Find where the given text appears and provide that cell's center as [X, Y] coordinate. 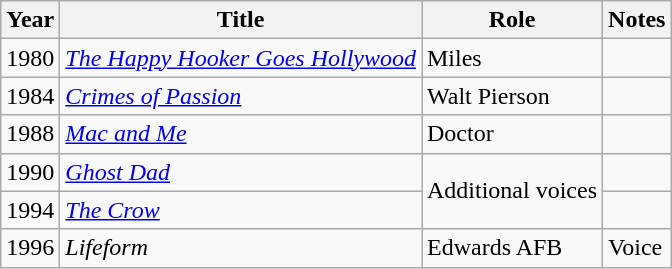
Edwards AFB [512, 248]
Voice [637, 248]
Title [241, 20]
Doctor [512, 134]
The Happy Hooker Goes Hollywood [241, 58]
Additional voices [512, 191]
1990 [30, 172]
Role [512, 20]
1988 [30, 134]
The Crow [241, 210]
Walt Pierson [512, 96]
Notes [637, 20]
Crimes of Passion [241, 96]
1994 [30, 210]
Year [30, 20]
Miles [512, 58]
1984 [30, 96]
Ghost Dad [241, 172]
Lifeform [241, 248]
Mac and Me [241, 134]
1996 [30, 248]
1980 [30, 58]
